Find where the given text appears and provide that cell's center as [X, Y] coordinate. 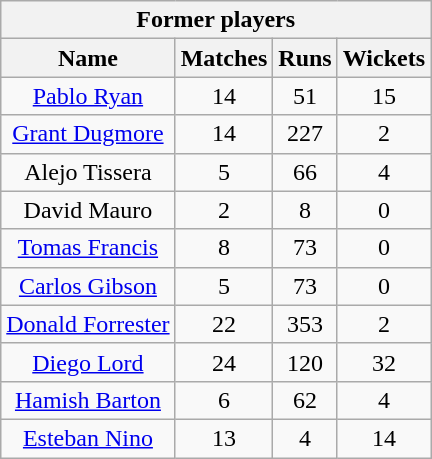
Name [88, 58]
6 [224, 400]
Matches [224, 58]
15 [384, 96]
David Mauro [88, 210]
Diego Lord [88, 362]
Hamish Barton [88, 400]
120 [305, 362]
22 [224, 324]
24 [224, 362]
Wickets [384, 58]
51 [305, 96]
Former players [216, 20]
Tomas Francis [88, 248]
13 [224, 438]
Esteban Nino [88, 438]
Donald Forrester [88, 324]
32 [384, 362]
353 [305, 324]
Pablo Ryan [88, 96]
66 [305, 172]
Alejo Tissera [88, 172]
Carlos Gibson [88, 286]
227 [305, 134]
Runs [305, 58]
62 [305, 400]
Grant Dugmore [88, 134]
